Detect which cell encompasses the target text, then output its (x, y) center coordinate. 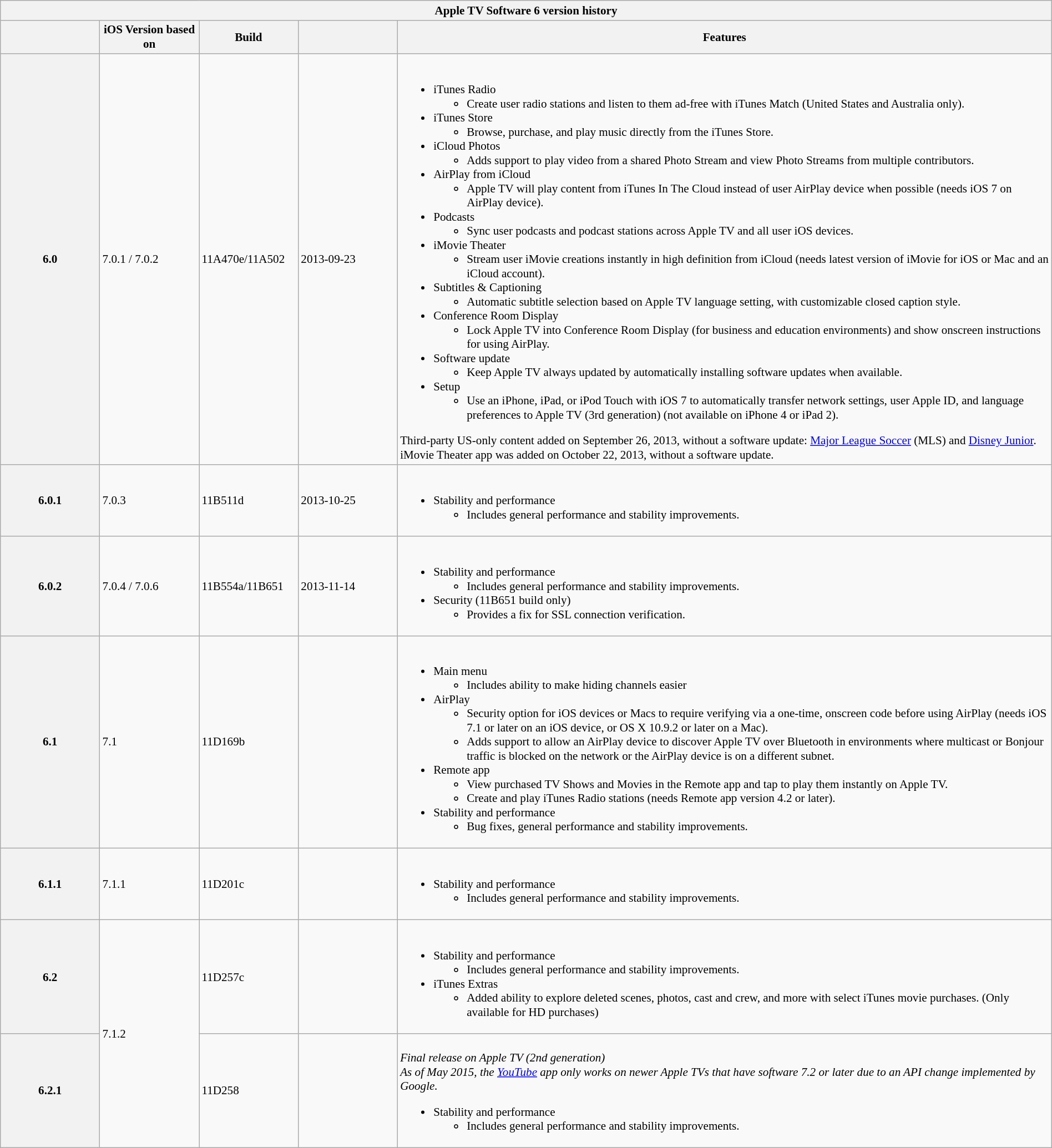
7.0.3 (150, 500)
7.1.2 (150, 1034)
6.2.1 (50, 1090)
11B554a/11B651 (249, 586)
6.1 (50, 742)
11D169b (249, 742)
7.0.1 / 7.0.2 (150, 260)
Build (249, 37)
2013-11-14 (347, 586)
11A470e/11A502 (249, 260)
6.1.1 (50, 884)
iOS Version based on (150, 37)
11D257c (249, 977)
7.1.1 (150, 884)
Apple TV Software 6 version history (526, 10)
6.0 (50, 260)
Features (725, 37)
7.0.4 / 7.0.6 (150, 586)
7.1 (150, 742)
11B511d (249, 500)
6.2 (50, 977)
6.0.2 (50, 586)
2013-09-23 (347, 260)
11D258 (249, 1090)
6.0.1 (50, 500)
2013-10-25 (347, 500)
11D201c (249, 884)
